Search for the cell housing the specified text and yield its (X, Y) center coordinate. 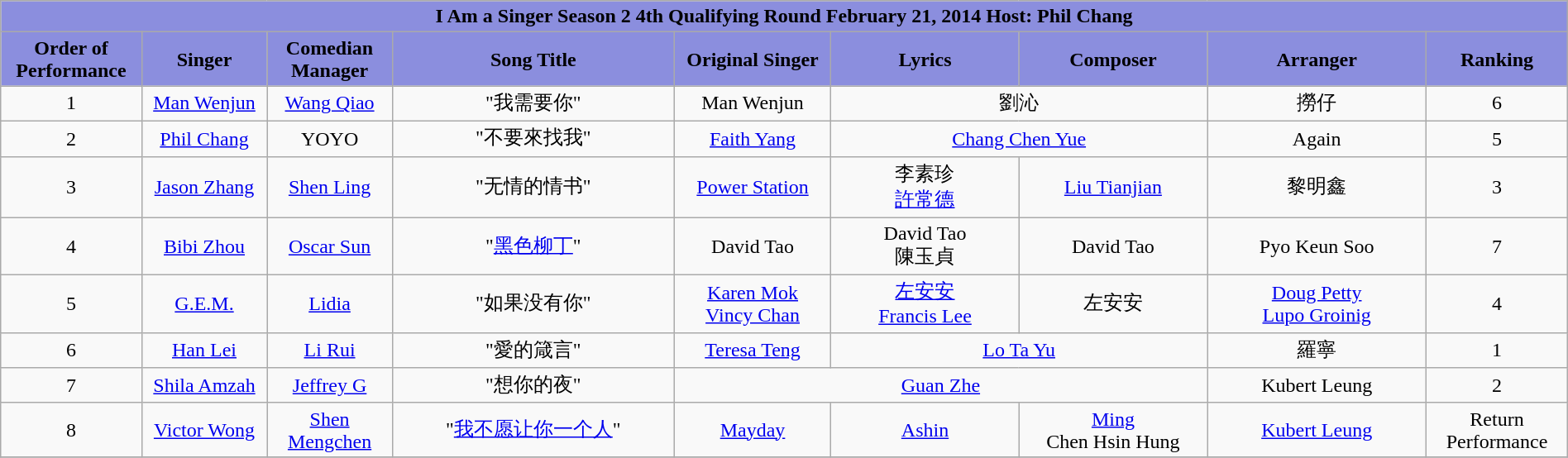
Shen Mengchen (330, 430)
"黑色柳丁" (533, 246)
Singer (204, 60)
左安安 (1113, 304)
Lyrics (925, 60)
MingChen Hsin Hung (1113, 430)
8 (71, 430)
Lidia (330, 304)
Ranking (1497, 60)
Doug PettyLupo Groinig (1317, 304)
Guan Zhe (940, 385)
Arranger (1317, 60)
Wang Qiao (330, 104)
G.E.M. (204, 304)
David Tao陳玉貞 (925, 246)
Oscar Sun (330, 246)
Liu Tianjian (1113, 187)
"如果没有你" (533, 304)
Teresa Teng (753, 351)
Chang Chen Yue (1019, 139)
"愛的箴言" (533, 351)
Order of Performance (71, 60)
Han Lei (204, 351)
YOYO (330, 139)
Original Singer (753, 60)
"我不愿让你一个人" (533, 430)
Phil Chang (204, 139)
Return Performance (1497, 430)
I Am a Singer Season 2 4th Qualifying Round February 21, 2014 Host: Phil Chang (784, 17)
"无情的情书" (533, 187)
Mayday (753, 430)
左安安Francis Lee (925, 304)
黎明鑫 (1317, 187)
Lo Ta Yu (1019, 351)
劉沁 (1019, 104)
"不要來找我" (533, 139)
Composer (1113, 60)
Faith Yang (753, 139)
"想你的夜" (533, 385)
Power Station (753, 187)
Pyo Keun Soo (1317, 246)
羅寧 (1317, 351)
李素珍許常德 (925, 187)
Li Rui (330, 351)
Karen MokVincy Chan (753, 304)
Ashin (925, 430)
Again (1317, 139)
Jeffrey G (330, 385)
撈仔 (1317, 104)
Bibi Zhou (204, 246)
Shen Ling (330, 187)
Shila Amzah (204, 385)
"我需要你" (533, 104)
Jason Zhang (204, 187)
Comedian Manager (330, 60)
Song Title (533, 60)
Victor Wong (204, 430)
